Extract the (X, Y) coordinate from the center of the cell holding the provided text.  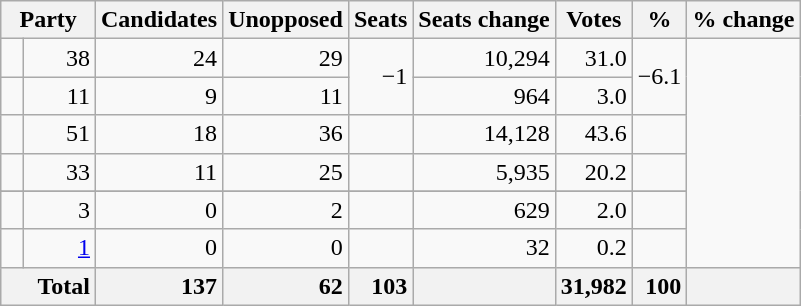
Seats (380, 20)
43.6 (594, 134)
100 (660, 286)
5,935 (484, 172)
137 (160, 286)
2 (286, 210)
Unopposed (286, 20)
31,982 (594, 286)
0.2 (594, 248)
29 (286, 58)
33 (59, 172)
14,128 (484, 134)
20.2 (594, 172)
1 (59, 248)
10,294 (484, 58)
Votes (594, 20)
24 (160, 58)
32 (484, 248)
25 (286, 172)
18 (160, 134)
Total (48, 286)
629 (484, 210)
103 (380, 286)
964 (484, 96)
62 (286, 286)
% (660, 20)
Party (48, 20)
2.0 (594, 210)
3.0 (594, 96)
−1 (380, 77)
Candidates (160, 20)
Seats change (484, 20)
51 (59, 134)
31.0 (594, 58)
3 (59, 210)
36 (286, 134)
% change (744, 20)
38 (59, 58)
9 (160, 96)
−6.1 (660, 77)
